Output the (X, Y) coordinate of the center of the cell containing the given text.  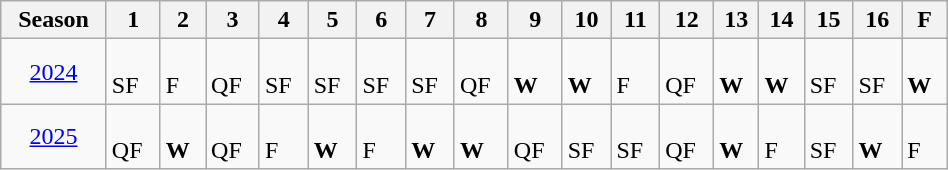
3 (233, 20)
4 (284, 20)
10 (586, 20)
2024 (54, 72)
16 (878, 20)
8 (481, 20)
5 (332, 20)
Season (54, 20)
14 (782, 20)
12 (687, 20)
7 (430, 20)
1 (133, 20)
6 (382, 20)
15 (828, 20)
2 (182, 20)
11 (636, 20)
9 (535, 20)
2025 (54, 136)
13 (736, 20)
